Provide the [X, Y] coordinate of the cell's center where the given text is located.  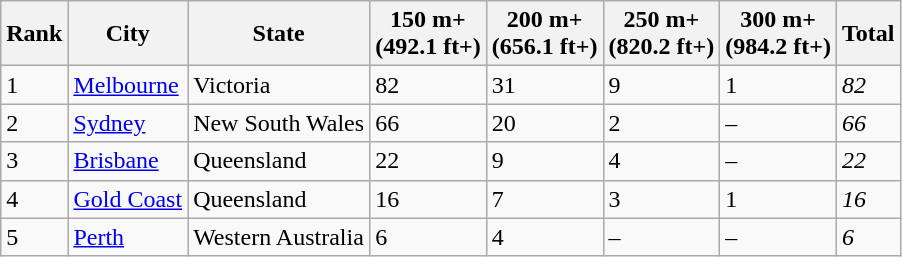
Western Australia [279, 237]
20 [544, 123]
Rank [34, 34]
150 m+(492.1 ft+) [428, 34]
200 m+(656.1 ft+) [544, 34]
250 m+(820.2 ft+) [662, 34]
5 [34, 237]
Melbourne [128, 85]
City [128, 34]
300 m+(984.2 ft+) [778, 34]
7 [544, 199]
Sydney [128, 123]
31 [544, 85]
Gold Coast [128, 199]
New South Wales [279, 123]
Brisbane [128, 161]
Victoria [279, 85]
State [279, 34]
Total [868, 34]
Perth [128, 237]
